Extract the [x, y] coordinate from the center of the cell holding the provided text.  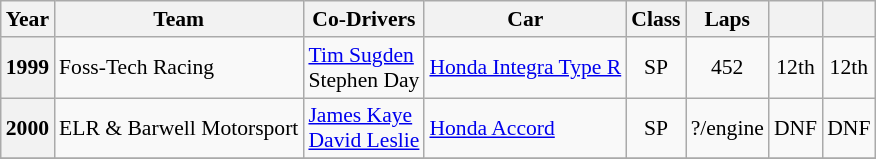
452 [728, 68]
Honda Integra Type R [525, 68]
Co-Drivers [364, 19]
Team [178, 19]
?/engine [728, 128]
2000 [28, 128]
Class [656, 19]
Year [28, 19]
Foss-Tech Racing [178, 68]
Honda Accord [525, 128]
Laps [728, 19]
Car [525, 19]
ELR & Barwell Motorsport [178, 128]
1999 [28, 68]
James Kaye David Leslie [364, 128]
Tim Sugden Stephen Day [364, 68]
